From the cell containing the given text, extract its center point as (X, Y) coordinate. 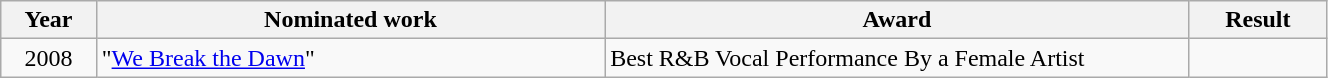
Best R&B Vocal Performance By a Female Artist (898, 58)
Nominated work (350, 20)
2008 (49, 58)
"We Break the Dawn" (350, 58)
Award (898, 20)
Result (1258, 20)
Year (49, 20)
